Capture the cell that displays the provided text and extract its [X, Y] central coordinate. 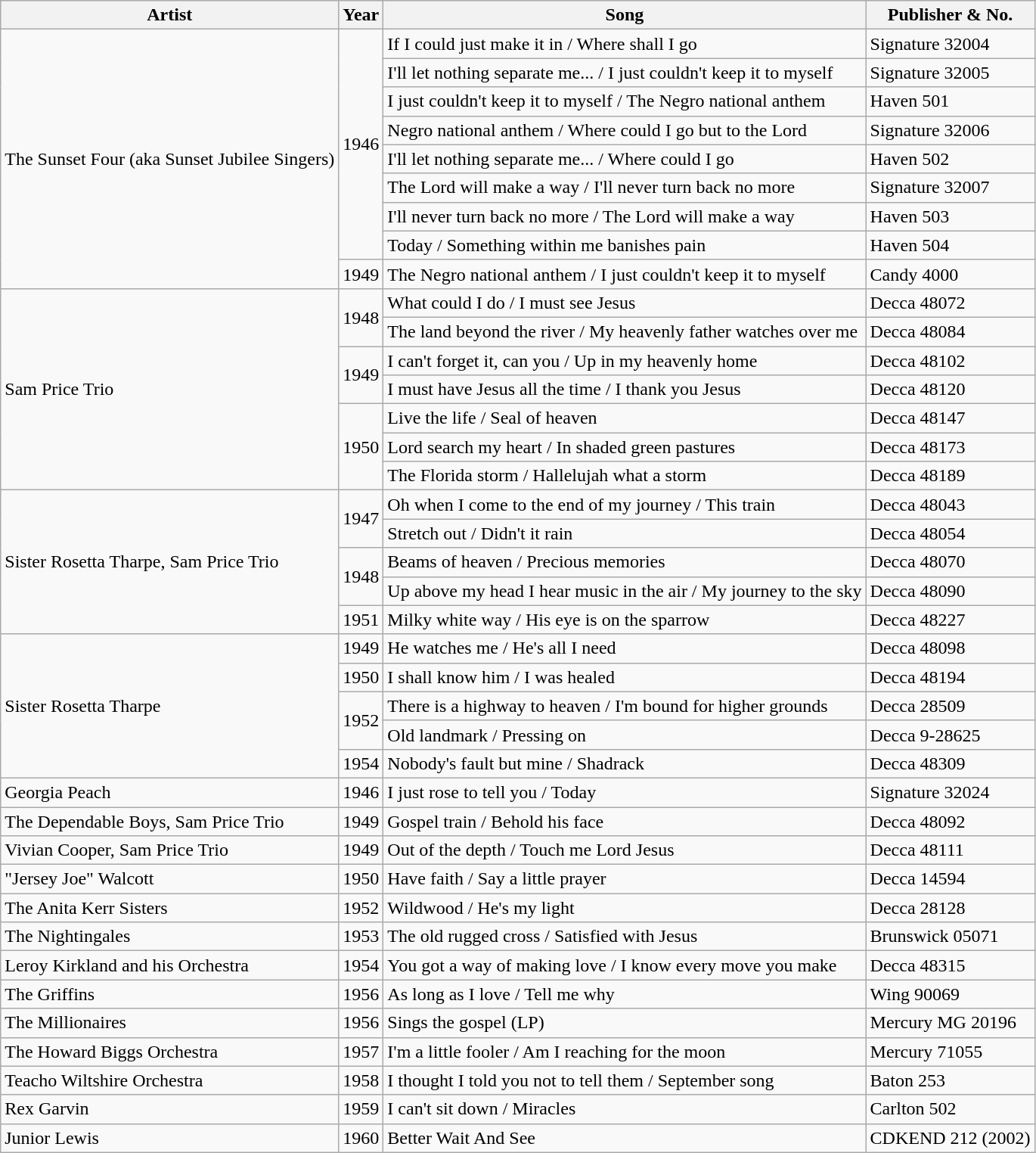
Wildwood / He's my light [625, 908]
I thought I told you not to tell them / September song [625, 1080]
Decca 48084 [950, 331]
Oh when I come to the end of my journey / This train [625, 505]
Publisher & No. [950, 15]
Decca 48120 [950, 390]
The Lord will make a way / I'll never turn back no more [625, 188]
1953 [361, 937]
Gospel train / Behold his face [625, 821]
Song [625, 15]
Decca 48102 [950, 361]
Decca 48147 [950, 418]
You got a way of making love / I know every move you make [625, 965]
Decca 48043 [950, 505]
Out of the depth / Touch me Lord Jesus [625, 850]
Decca 48054 [950, 533]
The Sunset Four (aka Sunset Jubilee Singers) [169, 159]
I can't forget it, can you / Up in my heavenly home [625, 361]
What could I do / I must see Jesus [625, 303]
Year [361, 15]
I'll let nothing separate me... / I just couldn't keep it to myself [625, 73]
Teacho Wiltshire Orchestra [169, 1080]
There is a highway to heaven / I'm bound for higher grounds [625, 706]
Carlton 502 [950, 1109]
Mercury 71055 [950, 1052]
I must have Jesus all the time / I thank you Jesus [625, 390]
Decca 48072 [950, 303]
Sam Price Trio [169, 389]
Sister Rosetta Tharpe [169, 706]
I can't sit down / Miracles [625, 1109]
Live the life / Seal of heaven [625, 418]
Decca 48098 [950, 648]
Beams of heaven / Precious memories [625, 562]
The Florida storm / Hallelujah what a storm [625, 476]
Decca 48111 [950, 850]
Signature 32007 [950, 188]
Lord search my heart / In shaded green pastures [625, 447]
"Jersey Joe" Walcott [169, 879]
Milky white way / His eye is on the sparrow [625, 620]
Vivian Cooper, Sam Price Trio [169, 850]
1957 [361, 1052]
Artist [169, 15]
Decca 28128 [950, 908]
Decca 48227 [950, 620]
Decca 14594 [950, 879]
The Millionaires [169, 1023]
Decca 48194 [950, 677]
Decca 28509 [950, 706]
Baton 253 [950, 1080]
Decca 48315 [950, 965]
The old rugged cross / Satisfied with Jesus [625, 937]
Signature 32006 [950, 130]
Decca 9-28625 [950, 735]
Stretch out / Didn't it rain [625, 533]
Haven 501 [950, 101]
Signature 32024 [950, 792]
The Nightingales [169, 937]
1947 [361, 519]
Decca 48092 [950, 821]
Haven 504 [950, 245]
Haven 503 [950, 216]
1958 [361, 1080]
Signature 32005 [950, 73]
Haven 502 [950, 159]
Decca 48090 [950, 591]
1959 [361, 1109]
Better Wait And See [625, 1138]
Negro national anthem / Where could I go but to the Lord [625, 130]
Brunswick 05071 [950, 937]
I just couldn't keep it to myself / The Negro national anthem [625, 101]
The Griffins [169, 994]
Wing 90069 [950, 994]
The land beyond the river / My heavenly father watches over me [625, 331]
Mercury MG 20196 [950, 1023]
I'll never turn back no more / The Lord will make a way [625, 216]
Decca 48173 [950, 447]
CDKEND 212 (2002) [950, 1138]
Decca 48309 [950, 763]
The Negro national anthem / I just couldn't keep it to myself [625, 274]
Signature 32004 [950, 44]
Sister Rosetta Tharpe, Sam Price Trio [169, 562]
If I could just make it in / Where shall I go [625, 44]
Today / Something within me banishes pain [625, 245]
Candy 4000 [950, 274]
Junior Lewis [169, 1138]
As long as I love / Tell me why [625, 994]
I'll let nothing separate me... / Where could I go [625, 159]
Georgia Peach [169, 792]
Old landmark / Pressing on [625, 735]
Have faith / Say a little prayer [625, 879]
I shall know him / I was healed [625, 677]
The Dependable Boys, Sam Price Trio [169, 821]
I just rose to tell you / Today [625, 792]
1960 [361, 1138]
Up above my head I hear music in the air / My journey to the sky [625, 591]
I'm a little fooler / Am I reaching for the moon [625, 1052]
Leroy Kirkland and his Orchestra [169, 965]
Nobody's fault but mine / Shadrack [625, 763]
Decca 48070 [950, 562]
The Anita Kerr Sisters [169, 908]
He watches me / He's all I need [625, 648]
Rex Garvin [169, 1109]
1951 [361, 620]
Decca 48189 [950, 476]
The Howard Biggs Orchestra [169, 1052]
Sings the gospel (LP) [625, 1023]
